Scan for the cell matching the given text and deliver its [x, y] coordinate at center. 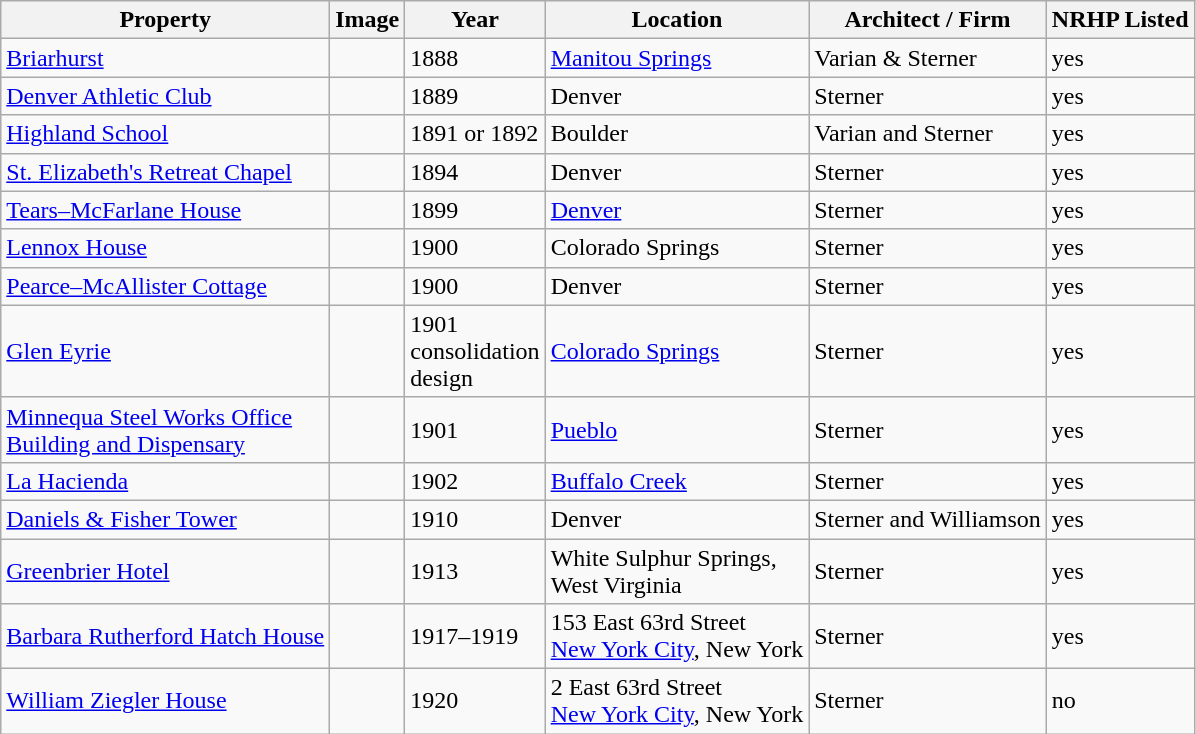
2 East 63rd StreetNew York City, New York [677, 702]
Glen Eyrie [166, 351]
Lennox House [166, 248]
Daniels & Fisher Tower [166, 519]
La Hacienda [166, 481]
1889 [475, 96]
Pearce–McAllister Cottage [166, 286]
Architect / Firm [928, 20]
1920 [475, 702]
1901 [475, 430]
St. Elizabeth's Retreat Chapel [166, 172]
Sterner and Williamson [928, 519]
1902 [475, 481]
Manitou Springs [677, 58]
Varian & Sterner [928, 58]
Highland School [166, 134]
1917–1919 [475, 636]
Property [166, 20]
Minnequa Steel Works Office Building and Dispensary [166, 430]
Varian and Sterner [928, 134]
Image [368, 20]
1910 [475, 519]
1891 or 1892 [475, 134]
White Sulphur Springs, West Virginia [677, 570]
Year [475, 20]
1913 [475, 570]
Boulder [677, 134]
NRHP Listed [1120, 20]
1894 [475, 172]
William Ziegler House [166, 702]
Pueblo [677, 430]
1901 consolidation design [475, 351]
no [1120, 702]
Location [677, 20]
1888 [475, 58]
Tears–McFarlane House [166, 210]
Briarhurst [166, 58]
Buffalo Creek [677, 481]
Denver Athletic Club [166, 96]
153 East 63rd Street New York City, New York [677, 636]
Barbara Rutherford Hatch House [166, 636]
Greenbrier Hotel [166, 570]
1899 [475, 210]
